Identify which cell holds the provided text, then report its (X, Y) central coordinate. 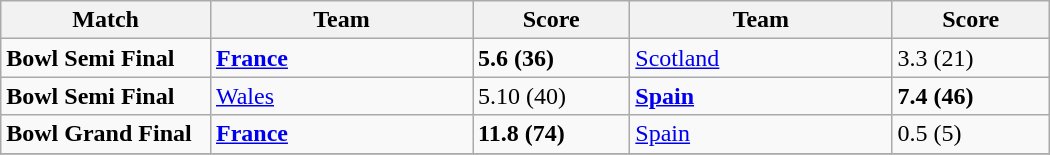
Scotland (761, 58)
11.8 (74) (552, 134)
Match (106, 20)
5.10 (40) (552, 96)
5.6 (36) (552, 58)
0.5 (5) (970, 134)
Bowl Grand Final (106, 134)
7.4 (46) (970, 96)
Wales (341, 96)
3.3 (21) (970, 58)
